Extract the [X, Y] coordinate from the center of the cell holding the provided text.  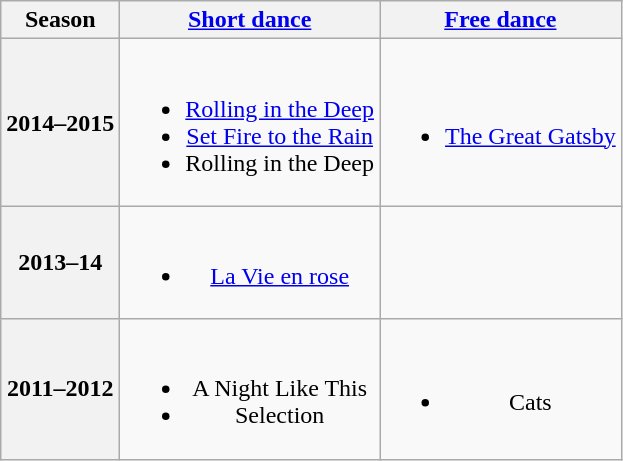
Short dance [250, 20]
La Vie en rose [250, 262]
2011–2012 [60, 389]
2013–14 [60, 262]
A Night Like This Selection [250, 389]
Free dance [501, 20]
Season [60, 20]
Rolling in the Deep Set Fire to the Rain Rolling in the Deep [250, 122]
2014–2015 [60, 122]
Cats [501, 389]
The Great Gatsby [501, 122]
